Identify which cell holds the provided text, then report its [x, y] central coordinate. 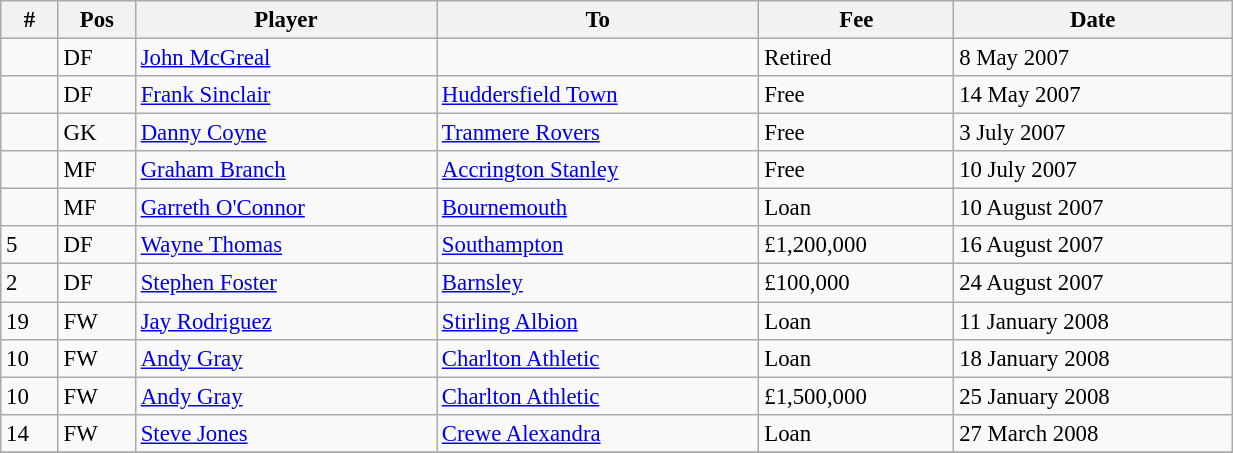
24 August 2007 [1093, 283]
Accrington Stanley [598, 170]
Crewe Alexandra [598, 433]
Date [1093, 20]
Wayne Thomas [286, 245]
Southampton [598, 245]
19 [30, 321]
25 January 2008 [1093, 396]
18 January 2008 [1093, 358]
10 August 2007 [1093, 208]
14 May 2007 [1093, 95]
Garreth O'Connor [286, 208]
# [30, 20]
3 July 2007 [1093, 133]
5 [30, 245]
To [598, 20]
14 [30, 433]
Graham Branch [286, 170]
Danny Coyne [286, 133]
11 January 2008 [1093, 321]
Barnsley [598, 283]
10 July 2007 [1093, 170]
£1,500,000 [856, 396]
Stephen Foster [286, 283]
2 [30, 283]
Retired [856, 58]
Frank Sinclair [286, 95]
John McGreal [286, 58]
Stirling Albion [598, 321]
Tranmere Rovers [598, 133]
Player [286, 20]
Steve Jones [286, 433]
Huddersfield Town [598, 95]
£1,200,000 [856, 245]
Bournemouth [598, 208]
8 May 2007 [1093, 58]
£100,000 [856, 283]
Pos [96, 20]
Jay Rodriguez [286, 321]
GK [96, 133]
16 August 2007 [1093, 245]
Fee [856, 20]
27 March 2008 [1093, 433]
